Return the [X, Y] coordinate for the center point of the cell that contains the specified text.  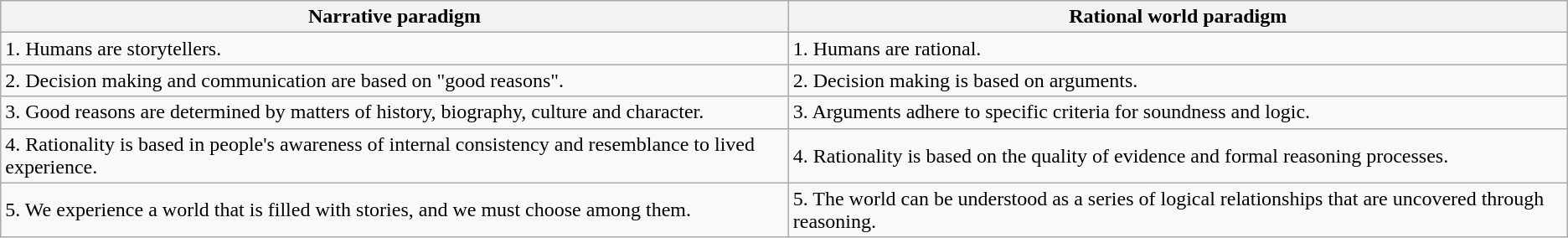
4. Rationality is based in people's awareness of internal consistency and resemblance to lived experience. [395, 156]
3. Arguments adhere to specific criteria for soundness and logic. [1178, 112]
1. Humans are storytellers. [395, 49]
4. Rationality is based on the quality of evidence and formal reasoning processes. [1178, 156]
Narrative paradigm [395, 17]
3. Good reasons are determined by matters of history, biography, culture and character. [395, 112]
Rational world paradigm [1178, 17]
2. Decision making is based on arguments. [1178, 80]
5. The world can be understood as a series of logical relationships that are uncovered through reasoning. [1178, 210]
1. Humans are rational. [1178, 49]
2. Decision making and communication are based on "good reasons". [395, 80]
5. We experience a world that is filled with stories, and we must choose among them. [395, 210]
